Capture the cell that displays the provided text and extract its [x, y] central coordinate. 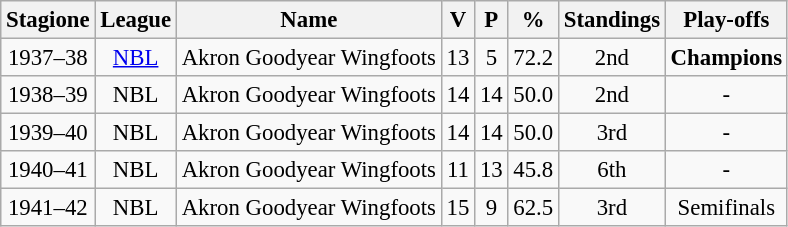
1939–40 [48, 133]
V [458, 20]
62.5 [533, 208]
Play-offs [726, 20]
5 [492, 58]
72.2 [533, 58]
6th [612, 170]
9 [492, 208]
P [492, 20]
1937–38 [48, 58]
15 [458, 208]
1941–42 [48, 208]
League [136, 20]
% [533, 20]
Name [308, 20]
11 [458, 170]
Semifinals [726, 208]
45.8 [533, 170]
Standings [612, 20]
1938–39 [48, 95]
Champions [726, 58]
1940–41 [48, 170]
Stagione [48, 20]
